Capture the cell that displays the provided text and extract its (X, Y) central coordinate. 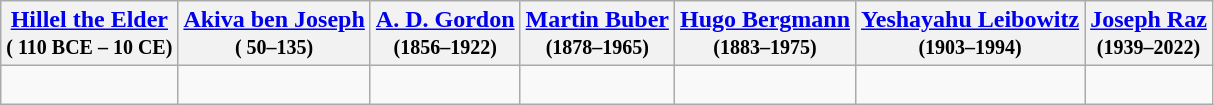
Joseph Raz(1939–2022) (1149, 34)
Akiva ben Joseph( 50–135) (274, 34)
A. D. Gordon(1856–1922) (445, 34)
Hugo Bergmann(1883–1975) (764, 34)
Yeshayahu Leibowitz(1903–1994) (970, 34)
Martin Buber(1878–1965) (597, 34)
Hillel the Elder ( 110 BCE – 10 CE) (90, 34)
